Capture the cell that displays the provided text and extract its [X, Y] central coordinate. 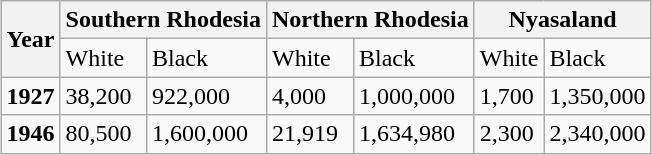
1,600,000 [206, 134]
Southern Rhodesia [163, 20]
2,300 [509, 134]
922,000 [206, 96]
38,200 [103, 96]
1946 [30, 134]
2,340,000 [598, 134]
1,350,000 [598, 96]
Year [30, 39]
4,000 [310, 96]
Northern Rhodesia [370, 20]
80,500 [103, 134]
1927 [30, 96]
1,000,000 [414, 96]
Nyasaland [562, 20]
21,919 [310, 134]
1,634,980 [414, 134]
1,700 [509, 96]
